From the cell containing the given text, extract its center point as (x, y) coordinate. 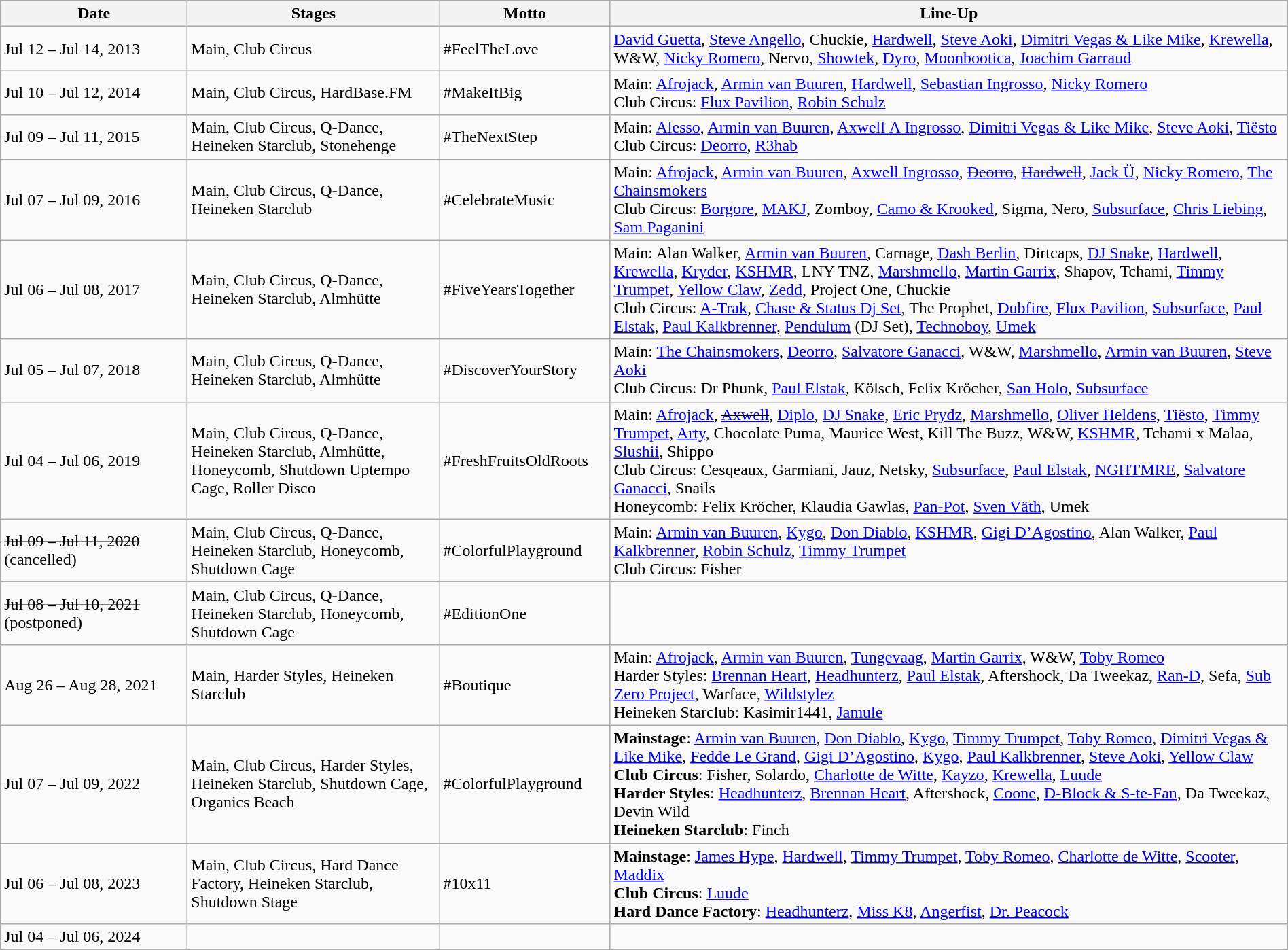
#CelebrateMusic (524, 200)
Main, Club Circus, Q-Dance, Heineken Starclub (314, 200)
Jul 04 – Jul 06, 2024 (94, 937)
#EditionOne (524, 613)
#FreshFruitsOldRoots (524, 461)
#FeelTheLove (524, 49)
Jul 07 – Jul 09, 2016 (94, 200)
Line-Up (948, 14)
Main: Afrojack, Armin van Buuren, Hardwell, Sebastian Ingrosso, Nicky RomeroClub Circus: Flux Pavilion, Robin Schulz (948, 92)
Main, Club Circus, HardBase.FM (314, 92)
Jul 12 – Jul 14, 2013 (94, 49)
Jul 05 – Jul 07, 2018 (94, 370)
Main: Armin van Buuren, Kygo, Don Diablo, KSHMR, Gigi D’Agostino, Alan Walker, Paul Kalkbrenner, Robin Schulz, Timmy TrumpetClub Circus: Fisher (948, 550)
Main, Club Circus, Q-Dance, Heineken Starclub, Stonehenge (314, 137)
Aug 26 – Aug 28, 2021 (94, 685)
Jul 04 – Jul 06, 2019 (94, 461)
Stages (314, 14)
#DiscoverYourStory (524, 370)
Jul 09 – Jul 11, 2020 (cancelled) (94, 550)
Jul 06 – Jul 08, 2017 (94, 289)
#10x11 (524, 883)
Jul 10 – Jul 12, 2014 (94, 92)
Main, Club Circus, Hard Dance Factory, Heineken Starclub, Shutdown Stage (314, 883)
Main, Club Circus (314, 49)
#FiveYearsTogether (524, 289)
#Boutique (524, 685)
Jul 08 – Jul 10, 2021 (postponed) (94, 613)
#TheNextStep (524, 137)
Main, Harder Styles, Heineken Starclub (314, 685)
Jul 09 – Jul 11, 2015 (94, 137)
Main: Alesso, Armin van Buuren, Axwell Λ Ingrosso, Dimitri Vegas & Like Mike, Steve Aoki, TiëstoClub Circus: Deorro, R3hab (948, 137)
Main, Club Circus, Q-Dance, Heineken Starclub, Almhütte, Honeycomb, Shutdown Uptempo Cage, Roller Disco (314, 461)
Motto (524, 14)
Main, Club Circus, Harder Styles, Heineken Starclub, Shutdown Cage, Organics Beach (314, 784)
Date (94, 14)
#MakeItBig (524, 92)
Jul 07 – Jul 09, 2022 (94, 784)
Jul 06 – Jul 08, 2023 (94, 883)
